Scan for the cell matching the given text and deliver its [X, Y] coordinate at center. 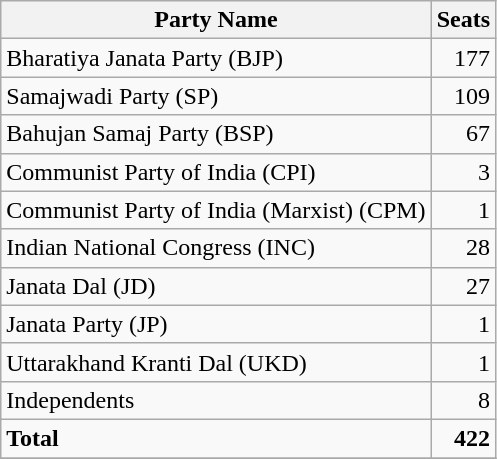
Bahujan Samaj Party (BSP) [216, 134]
109 [463, 96]
Janata Dal (JD) [216, 286]
Communist Party of India (Marxist) (CPM) [216, 210]
67 [463, 134]
8 [463, 400]
Samajwadi Party (SP) [216, 96]
Total [216, 438]
27 [463, 286]
Janata Party (JP) [216, 324]
177 [463, 58]
Party Name [216, 20]
Independents [216, 400]
Communist Party of India (CPI) [216, 172]
Uttarakhand Kranti Dal (UKD) [216, 362]
Bharatiya Janata Party (BJP) [216, 58]
Indian National Congress (INC) [216, 248]
Seats [463, 20]
28 [463, 248]
3 [463, 172]
422 [463, 438]
